Output the [x, y] coordinate of the center of the cell containing the given text.  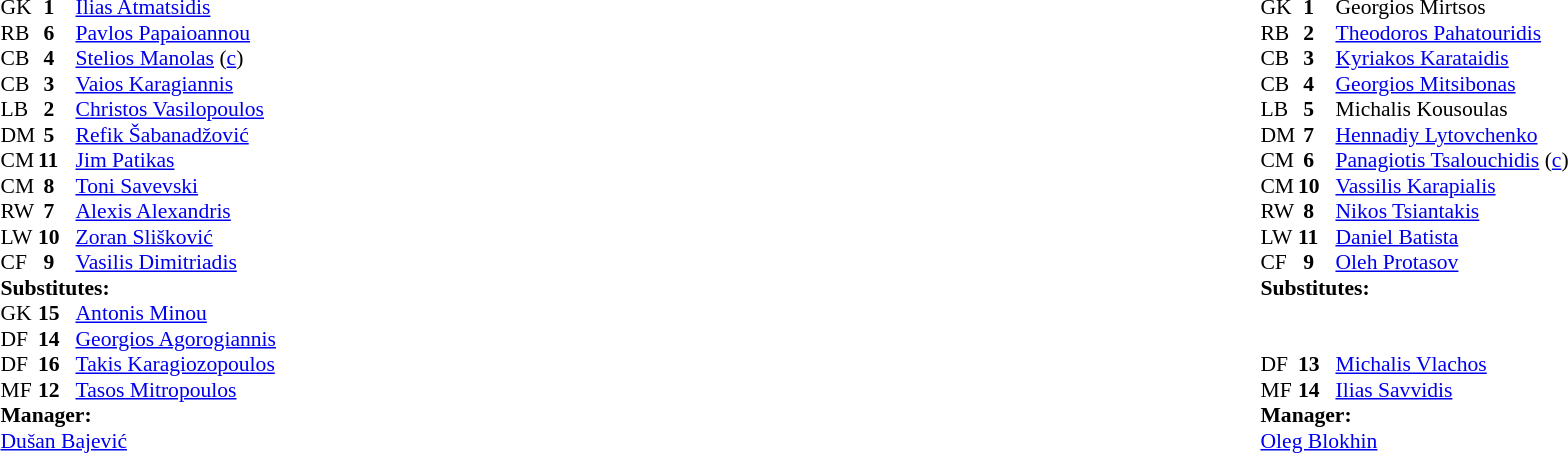
12 [57, 390]
Vassilis Karapialis [1452, 186]
Tasos Mitropoulos [176, 390]
15 [57, 313]
13 [1317, 365]
Toni Savevski [176, 186]
Pavlos Papaioannou [176, 33]
Kyriakos Karataidis [1452, 59]
Refik Šabanadžović [176, 135]
Stelios Manolas (c) [176, 59]
Theodoros Pahatouridis [1452, 33]
Michalis Vlachos [1452, 365]
Antonis Minou [176, 313]
Vasilis Dimitriadis [176, 263]
Daniel Batista [1452, 237]
Panagiotis Tsalouchidis (c) [1452, 161]
Zoran Slišković [176, 237]
Alexis Alexandris [176, 211]
Christos Vasilopoulos [176, 109]
Jim Patikas [176, 161]
Georgios Mitsibonas [1452, 84]
GK [19, 313]
16 [57, 365]
Oleh Protasov [1452, 263]
Substitutes: [140, 288]
Georgios Agorogiannis [176, 339]
Hennadiy Lytovchenko [1452, 135]
Michalis Kousoulas [1452, 109]
Ilias Savvidis [1452, 390]
Vaios Karagiannis [176, 84]
Nikos Tsiantakis [1452, 211]
Manager: [140, 415]
Takis Karagiozopoulos [176, 365]
